From the cell containing the given text, extract its center point as (X, Y) coordinate. 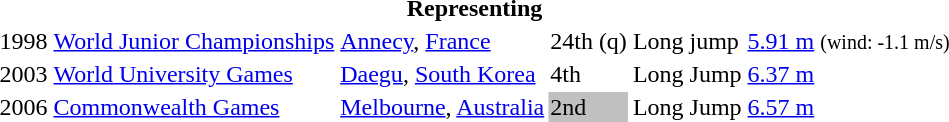
World Junior Championships (194, 41)
24th (q) (589, 41)
World University Games (194, 74)
4th (589, 74)
Daegu, South Korea (442, 74)
2nd (589, 107)
Long jump (687, 41)
Annecy, France (442, 41)
Commonwealth Games (194, 107)
Melbourne, Australia (442, 107)
